Detect which cell encompasses the target text, then output its [x, y] center coordinate. 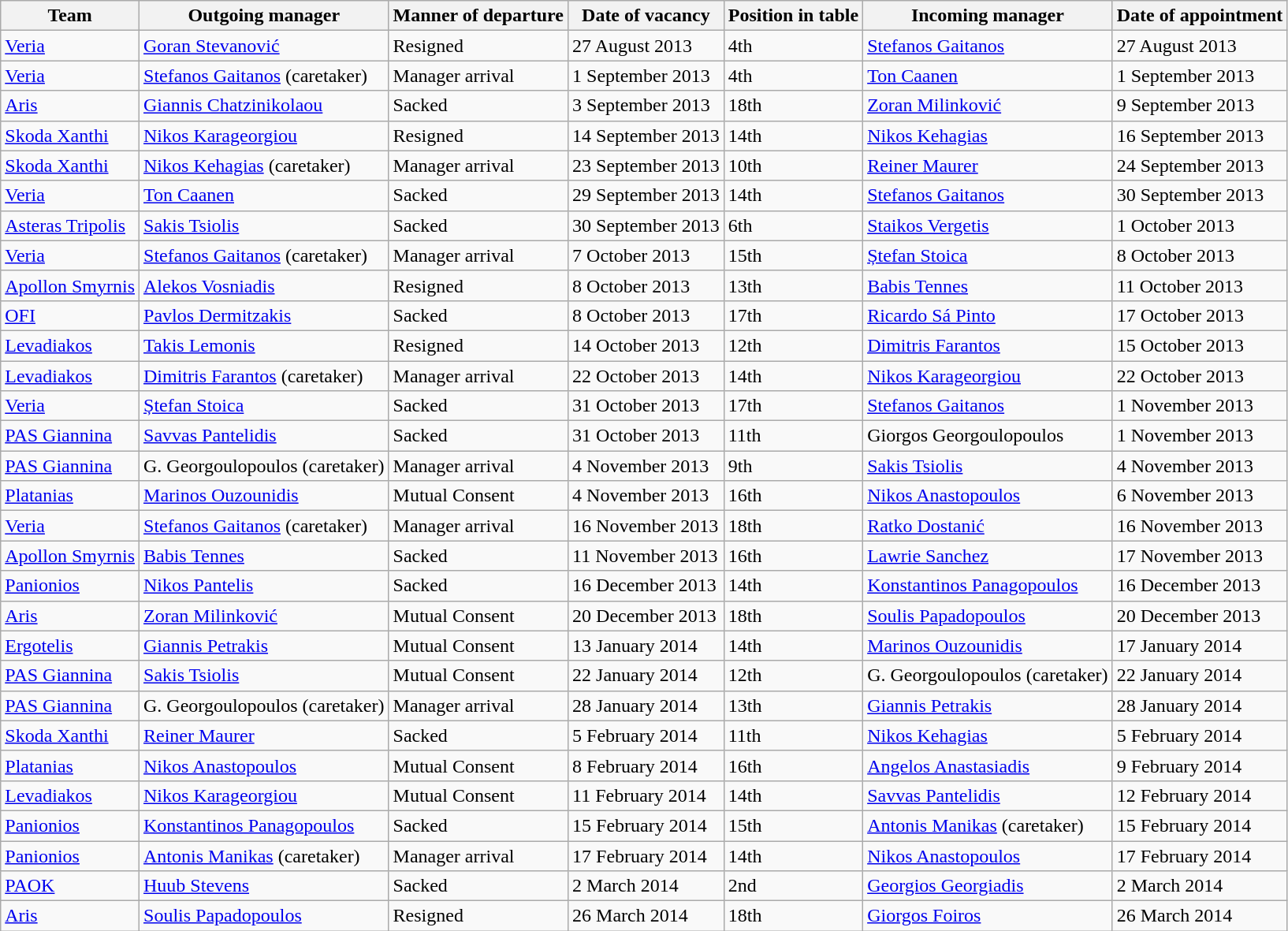
Asteras Tripolis [70, 225]
Staikos Vergetis [988, 225]
13 January 2014 [646, 646]
Date of appointment [1200, 16]
Dimitris Farantos (caretaker) [265, 376]
Outgoing manager [265, 16]
6 November 2013 [1200, 496]
9 February 2014 [1200, 765]
16 September 2013 [1200, 136]
12 February 2014 [1200, 795]
11 November 2013 [646, 556]
10th [793, 166]
Lawrie Sanchez [988, 556]
Ricardo Sá Pinto [988, 315]
Ratko Dostanić [988, 526]
1 October 2013 [1200, 225]
14 September 2013 [646, 136]
11 October 2013 [1200, 285]
29 September 2013 [646, 196]
Position in table [793, 16]
Angelos Anastasiadis [988, 765]
Giorgos Georgoulopoulos [988, 436]
Team [70, 16]
9 September 2013 [1200, 106]
23 September 2013 [646, 166]
OFI [70, 315]
3 September 2013 [646, 106]
Date of vacancy [646, 16]
17 November 2013 [1200, 556]
Giannis Chatzinikolaou [265, 106]
14 October 2013 [646, 345]
8 February 2014 [646, 765]
Giorgos Foiros [988, 916]
7 October 2013 [646, 255]
Goran Stevanović [265, 46]
15 October 2013 [1200, 345]
Georgios Georgiadis [988, 886]
Pavlos Dermitzakis [265, 315]
9th [793, 466]
Manner of departure [478, 16]
24 September 2013 [1200, 166]
Incoming manager [988, 16]
Huub Stevens [265, 886]
Dimitris Farantos [988, 345]
PAOK [70, 886]
2nd [793, 886]
Takis Lemonis [265, 345]
Nikos Kehagias (caretaker) [265, 166]
11 February 2014 [646, 795]
6th [793, 225]
Ergotelis [70, 646]
17 January 2014 [1200, 646]
17 October 2013 [1200, 315]
Nikos Pantelis [265, 586]
Alekos Vosniadis [265, 285]
